Return the [x, y] coordinate for the center point of the cell that contains the specified text.  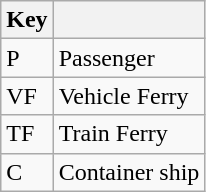
C [27, 172]
VF [27, 96]
Train Ferry [129, 134]
TF [27, 134]
P [27, 58]
Vehicle Ferry [129, 96]
Container ship [129, 172]
Key [27, 20]
Passenger [129, 58]
